For the text-containing cell, return its midpoint in [x, y] coordinate format. 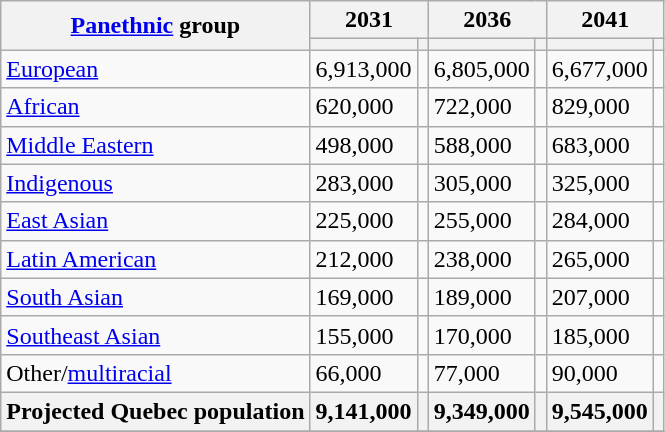
284,000 [600, 221]
225,000 [364, 221]
66,000 [364, 373]
155,000 [364, 335]
2036 [487, 20]
9,545,000 [600, 411]
Projected Quebec population [156, 411]
South Asian [156, 297]
255,000 [482, 221]
Southeast Asian [156, 335]
East Asian [156, 221]
212,000 [364, 259]
185,000 [600, 335]
African [156, 107]
77,000 [482, 373]
2031 [369, 20]
2041 [605, 20]
6,913,000 [364, 69]
170,000 [482, 335]
207,000 [600, 297]
283,000 [364, 183]
265,000 [600, 259]
238,000 [482, 259]
9,141,000 [364, 411]
588,000 [482, 145]
90,000 [600, 373]
European [156, 69]
620,000 [364, 107]
169,000 [364, 297]
9,349,000 [482, 411]
722,000 [482, 107]
305,000 [482, 183]
325,000 [600, 183]
Other/multiracial [156, 373]
Panethnic group [156, 26]
Latin American [156, 259]
189,000 [482, 297]
6,677,000 [600, 69]
Middle Eastern [156, 145]
Indigenous [156, 183]
683,000 [600, 145]
498,000 [364, 145]
6,805,000 [482, 69]
829,000 [600, 107]
